Return the (x, y) coordinate for the center point of the cell that contains the specified text.  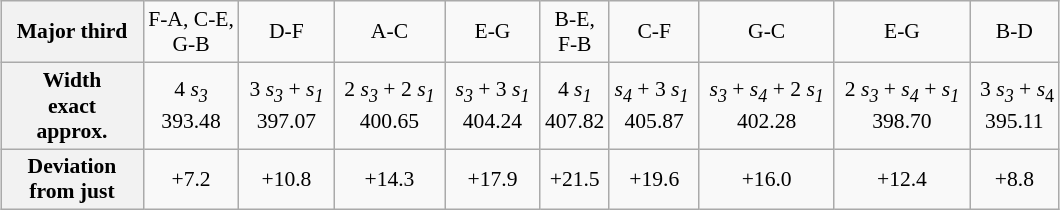
2 s3 + s4 + s1 398.70 (902, 106)
+7.2 (191, 178)
2 s3 + 2 s1 400.65 (390, 106)
C-F (654, 32)
+8.8 (1015, 178)
+17.9 (492, 178)
+21.5 (574, 178)
G-C (766, 32)
Major third (72, 32)
Deviationfrom just (72, 178)
D-F (286, 32)
s4 + 3 s1 405.87 (654, 106)
s3 + s4 + 2 s1 402.28 (766, 106)
+10.8 (286, 178)
3 s3 + s4395.11 (1015, 106)
+19.6 (654, 178)
+14.3 (390, 178)
4 s3 393.48 (191, 106)
s3 + 3 s1 404.24 (492, 106)
4 s1 407.82 (574, 106)
B-D (1015, 32)
B-E,F-B (574, 32)
+12.4 (902, 178)
Widthexactapprox. (72, 106)
F-A, C-E,G-B (191, 32)
+16.0 (766, 178)
3 s3 + s1 397.07 (286, 106)
A-C (390, 32)
